Return the (X, Y) coordinate for the center point of the cell that contains the specified text.  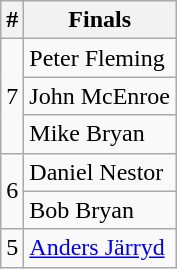
7 (12, 96)
John McEnroe (100, 96)
6 (12, 191)
Finals (100, 20)
Anders Järryd (100, 248)
Mike Bryan (100, 134)
Bob Bryan (100, 210)
Peter Fleming (100, 58)
5 (12, 248)
# (12, 20)
Daniel Nestor (100, 172)
